Pinpoint the cell where the given text exists, returning its (X, Y) midpoint coordinate. 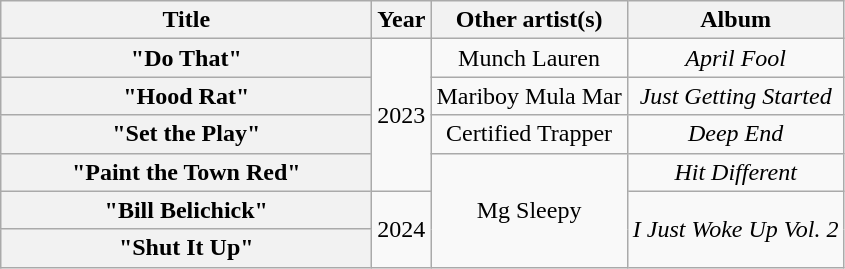
I Just Woke Up Vol. 2 (736, 229)
"Hood Rat" (186, 96)
Mariboy Mula Mar (529, 96)
Deep End (736, 134)
Other artist(s) (529, 20)
"Do That" (186, 58)
"Paint the Town Red" (186, 172)
Title (186, 20)
2024 (402, 229)
April Fool (736, 58)
Hit Different (736, 172)
Just Getting Started (736, 96)
Certified Trapper (529, 134)
"Set the Play" (186, 134)
2023 (402, 115)
Album (736, 20)
Year (402, 20)
Mg Sleepy (529, 210)
"Shut It Up" (186, 248)
"Bill Belichick" (186, 210)
Munch Lauren (529, 58)
